Detect which cell encompasses the target text, then output its (x, y) center coordinate. 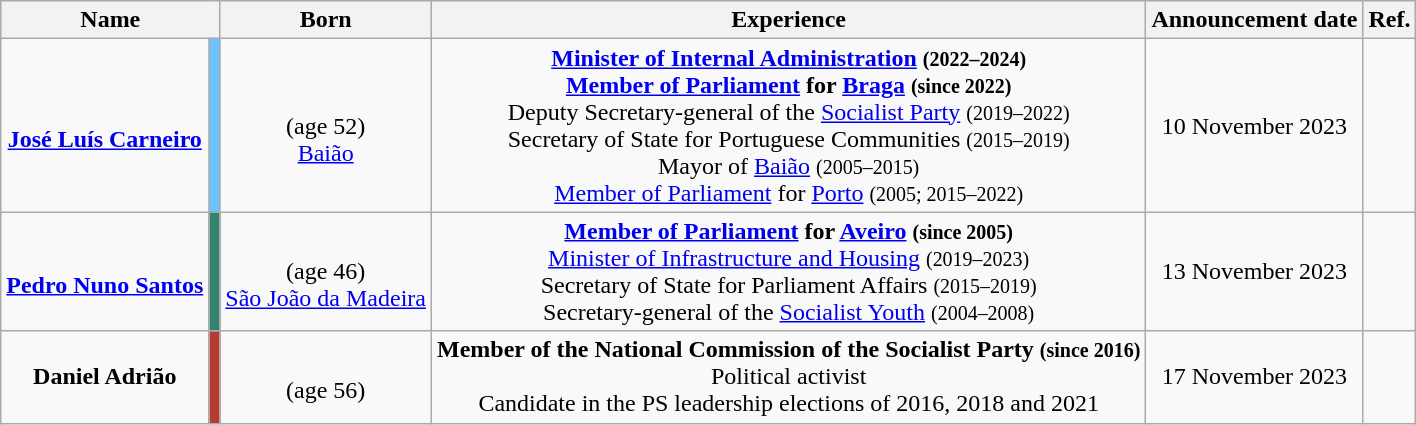
Name (110, 20)
Born (326, 20)
José Luís Carneiro (105, 126)
(age 46)São João da Madeira (326, 272)
Experience (788, 20)
17 November 2023 (1254, 377)
13 November 2023 (1254, 272)
Daniel Adrião (105, 377)
10 November 2023 (1254, 126)
Pedro Nuno Santos (105, 272)
(age 52)Baião (326, 126)
Announcement date (1254, 20)
Ref. (1390, 20)
(age 56) (326, 377)
